Determine the (x, y) coordinate at the center of the cell enclosing the given text.  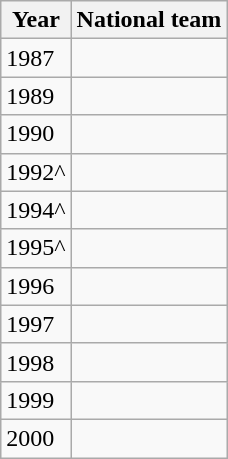
1995^ (36, 248)
1996 (36, 286)
1987 (36, 58)
Year (36, 20)
1997 (36, 324)
1990 (36, 134)
1999 (36, 400)
1994^ (36, 210)
1989 (36, 96)
1998 (36, 362)
2000 (36, 438)
National team (149, 20)
1992^ (36, 172)
